Capture the cell that displays the provided text and extract its (x, y) central coordinate. 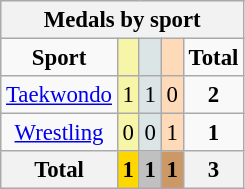
3 (213, 170)
2 (213, 95)
Medals by sport (122, 20)
Sport (60, 58)
Wrestling (60, 133)
Taekwondo (60, 95)
